From the cell containing the given text, extract its center point as [X, Y] coordinate. 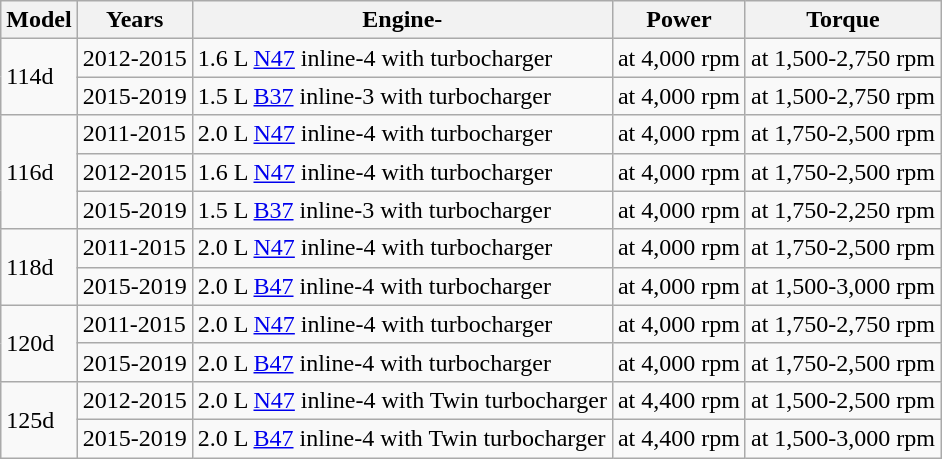
at 1,750-2,250 rpm [842, 210]
Years [134, 20]
at 1,500-2,500 rpm [842, 400]
Model [39, 20]
Power [678, 20]
120d [39, 343]
Engine- [402, 20]
Torque [842, 20]
at 1,750-2,750 rpm [842, 324]
116d [39, 172]
2.0 L N47 inline-4 with Twin turbocharger [402, 400]
114d [39, 77]
118d [39, 267]
2.0 L B47 inline-4 with Twin turbocharger [402, 438]
125d [39, 419]
